Return the (x, y) coordinate for the center point of the cell that contains the specified text.  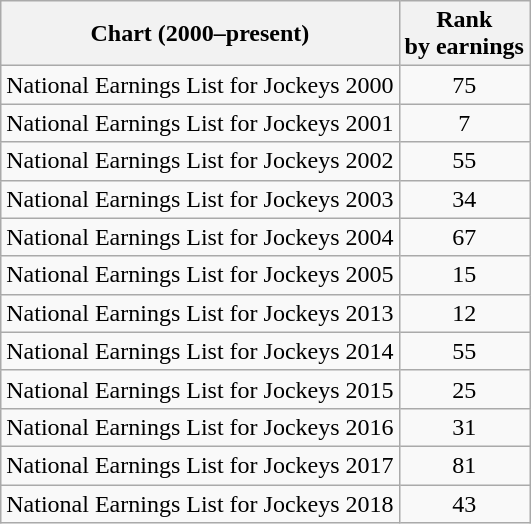
75 (464, 85)
34 (464, 199)
67 (464, 237)
National Earnings List for Jockeys 2017 (200, 465)
Rankby earnings (464, 34)
12 (464, 313)
National Earnings List for Jockeys 2018 (200, 503)
National Earnings List for Jockeys 2015 (200, 389)
National Earnings List for Jockeys 2016 (200, 427)
National Earnings List for Jockeys 2001 (200, 123)
National Earnings List for Jockeys 2003 (200, 199)
National Earnings List for Jockeys 2000 (200, 85)
15 (464, 275)
31 (464, 427)
25 (464, 389)
National Earnings List for Jockeys 2014 (200, 351)
National Earnings List for Jockeys 2005 (200, 275)
Chart (2000–present) (200, 34)
81 (464, 465)
National Earnings List for Jockeys 2013 (200, 313)
National Earnings List for Jockeys 2004 (200, 237)
National Earnings List for Jockeys 2002 (200, 161)
7 (464, 123)
43 (464, 503)
